Return (x, y) of the center of cell containing provided text 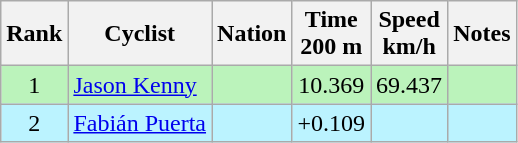
Jason Kenny (140, 85)
Speedkm/h (410, 34)
2 (34, 123)
Time200 m (332, 34)
Cyclist (140, 34)
Rank (34, 34)
10.369 (332, 85)
69.437 (410, 85)
Notes (482, 34)
Fabián Puerta (140, 123)
+0.109 (332, 123)
1 (34, 85)
Nation (252, 34)
